Return [x, y] of the center of cell containing provided text 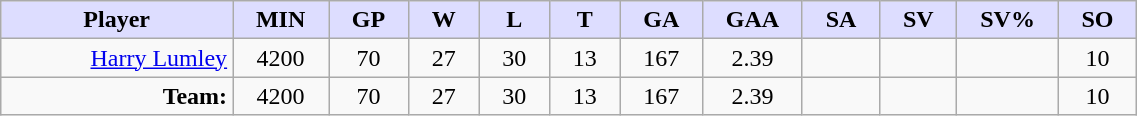
W [444, 20]
SO [1098, 20]
GAA [753, 20]
GP [369, 20]
T [584, 20]
MIN [281, 20]
Player [117, 20]
Harry Lumley [117, 58]
L [514, 20]
Team: [117, 96]
SA [840, 20]
SV [918, 20]
GA [662, 20]
SV% [1008, 20]
